Pinpoint the cell where the given text exists, returning its (x, y) midpoint coordinate. 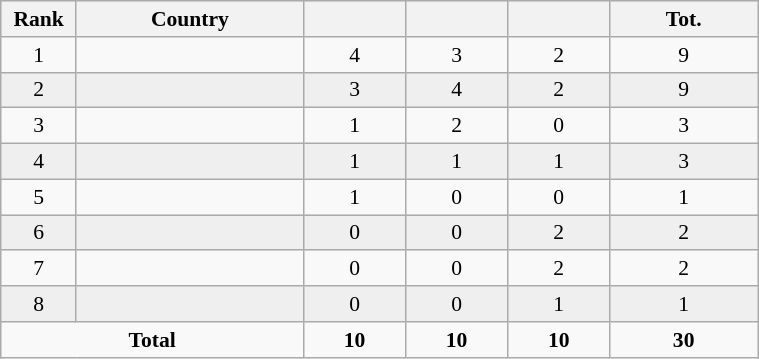
Rank (39, 19)
Tot. (684, 19)
6 (39, 233)
5 (39, 197)
7 (39, 269)
30 (684, 340)
8 (39, 304)
Total (152, 340)
Country (190, 19)
